Return [x, y] of the center of cell containing provided text 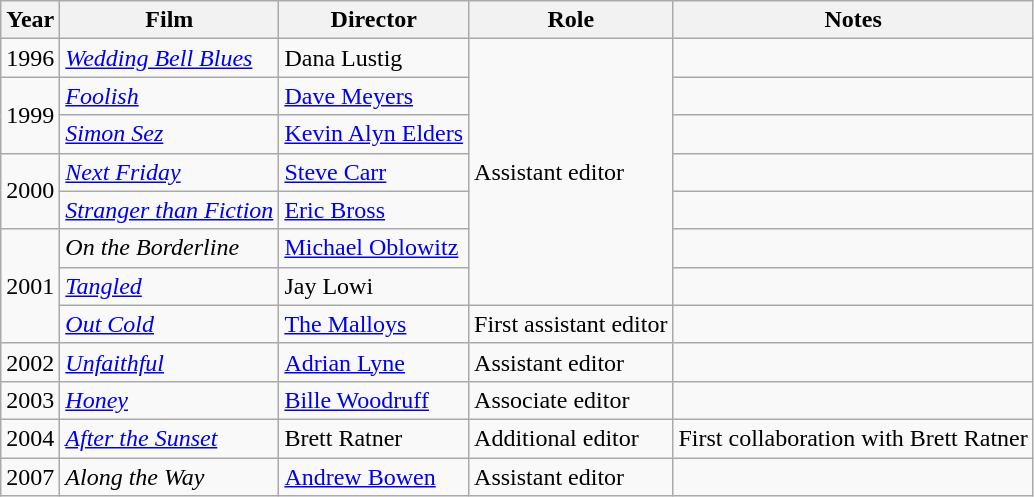
Notes [853, 20]
2007 [30, 477]
Film [170, 20]
Michael Oblowitz [374, 248]
The Malloys [374, 324]
On the Borderline [170, 248]
Steve Carr [374, 172]
Dave Meyers [374, 96]
Kevin Alyn Elders [374, 134]
Jay Lowi [374, 286]
2004 [30, 438]
Honey [170, 400]
Next Friday [170, 172]
Associate editor [571, 400]
2003 [30, 400]
Simon Sez [170, 134]
Adrian Lyne [374, 362]
Year [30, 20]
Out Cold [170, 324]
2000 [30, 191]
Andrew Bowen [374, 477]
1999 [30, 115]
Unfaithful [170, 362]
Along the Way [170, 477]
First collaboration with Brett Ratner [853, 438]
2002 [30, 362]
Tangled [170, 286]
Role [571, 20]
Bille Woodruff [374, 400]
Dana Lustig [374, 58]
Additional editor [571, 438]
2001 [30, 286]
Eric Bross [374, 210]
Director [374, 20]
After the Sunset [170, 438]
1996 [30, 58]
First assistant editor [571, 324]
Brett Ratner [374, 438]
Stranger than Fiction [170, 210]
Wedding Bell Blues [170, 58]
Foolish [170, 96]
